Return (x, y) of the center of cell containing provided text 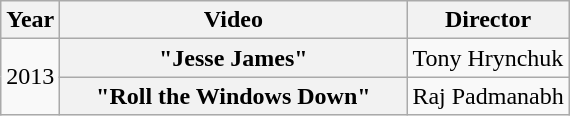
Tony Hrynchuk (488, 58)
Year (30, 20)
Raj Padmanabh (488, 96)
Video (234, 20)
"Roll the Windows Down" (234, 96)
Director (488, 20)
"Jesse James" (234, 58)
2013 (30, 77)
